Return the (X, Y) coordinate for the center point of the cell that contains the specified text.  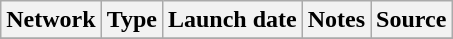
Type (132, 20)
Source (412, 20)
Launch date (232, 20)
Network (51, 20)
Notes (336, 20)
